Output the [X, Y] coordinate of the center of the cell containing the given text.  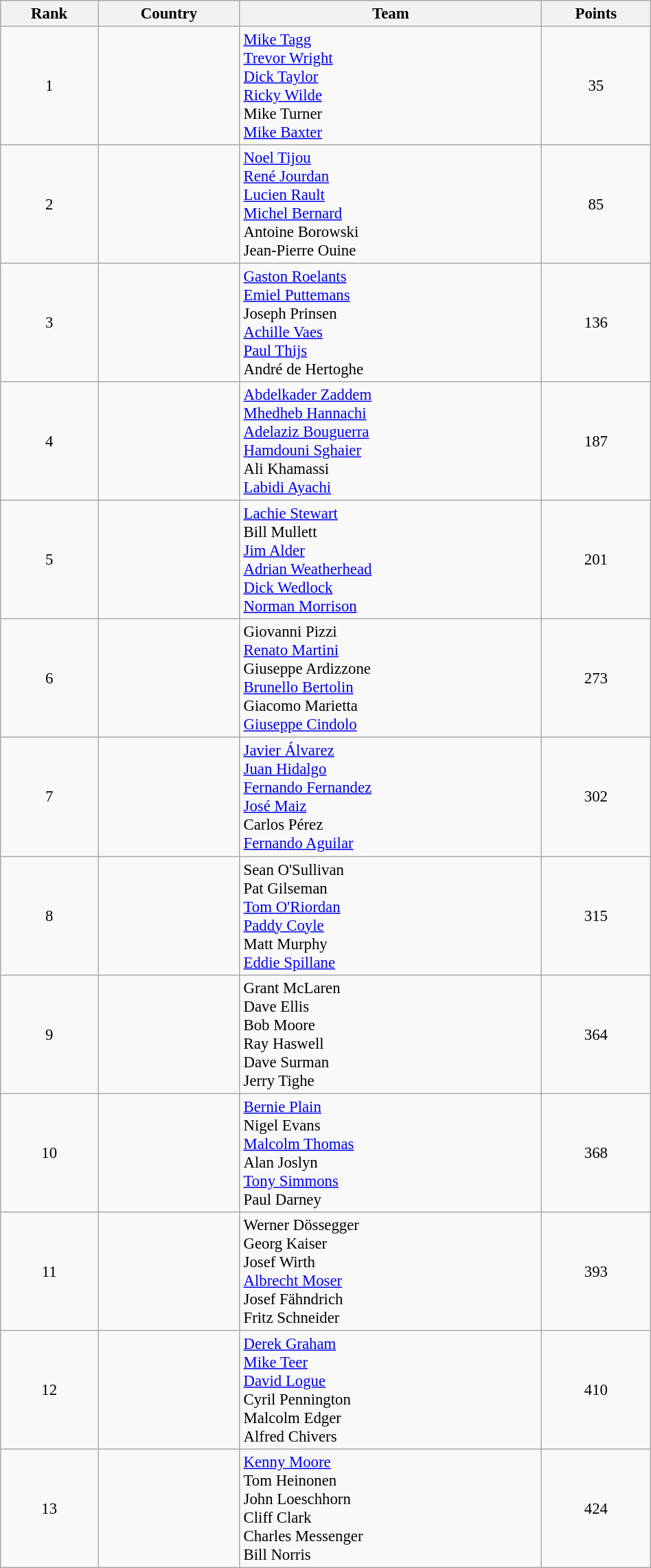
Kenny MooreTom HeinonenJohn LoeschhornCliff ClarkCharles MessengerBill Norris [390, 1508]
9 [49, 1034]
7 [49, 797]
302 [596, 797]
Giovanni PizziRenato MartiniGiuseppe ArdizzoneBrunello BertolinGiacomo MariettaGiuseppe Cindolo [390, 679]
13 [49, 1508]
5 [49, 560]
424 [596, 1508]
Noel TijouRené JourdanLucien RaultMichel BernardAntoine BorowskiJean-Pierre Ouine [390, 205]
8 [49, 916]
4 [49, 441]
1 [49, 87]
368 [596, 1152]
315 [596, 916]
Gaston RoelantsEmiel PuttemansJoseph PrinsenAchille VaesPaul ThijsAndré de Hertoghe [390, 323]
Team [390, 14]
136 [596, 323]
273 [596, 679]
Grant McLarenDave EllisBob MooreRay HaswellDave SurmanJerry Tighe [390, 1034]
187 [596, 441]
Bernie PlainNigel EvansMalcolm ThomasAlan JoslynTony SimmonsPaul Darney [390, 1152]
Abdelkader ZaddemMhedheb HannachiAdelaziz BouguerraHamdouni SghaierAli KhamassiLabidi Ayachi [390, 441]
Points [596, 14]
11 [49, 1271]
Sean O'SullivanPat GilsemanTom O'RiordanPaddy CoyleMatt MurphyEddie Spillane [390, 916]
10 [49, 1152]
Rank [49, 14]
393 [596, 1271]
410 [596, 1390]
6 [49, 679]
Werner DösseggerGeorg KaiserJosef WirthAlbrecht MoserJosef FähndrichFritz Schneider [390, 1271]
Country [169, 14]
Mike TaggTrevor WrightDick TaylorRicky WildeMike TurnerMike Baxter [390, 87]
2 [49, 205]
35 [596, 87]
Javier ÁlvarezJuan HidalgoFernando FernandezJosé MaizCarlos PérezFernando Aguilar [390, 797]
201 [596, 560]
Derek GrahamMike TeerDavid LogueCyril PenningtonMalcolm EdgerAlfred Chivers [390, 1390]
12 [49, 1390]
Lachie StewartBill MullettJim AlderAdrian WeatherheadDick WedlockNorman Morrison [390, 560]
85 [596, 205]
364 [596, 1034]
3 [49, 323]
